Extract the [X, Y] coordinate from the center of the cell holding the provided text.  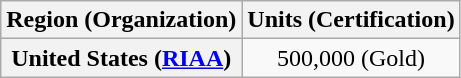
500,000 (Gold) [351, 58]
Units (Certification) [351, 20]
Region (Organization) [122, 20]
United States (RIAA) [122, 58]
